Return the [X, Y] coordinate for the center point of the cell that contains the specified text.  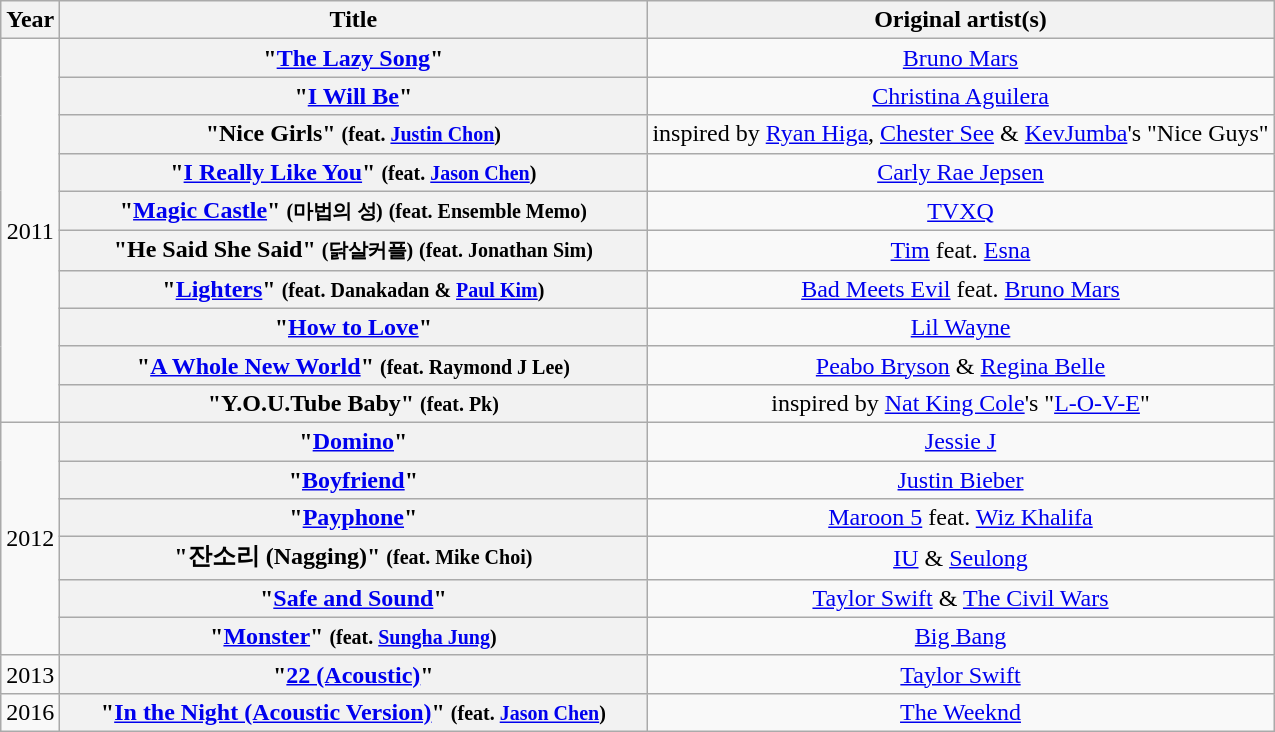
"How to Love" [354, 327]
IU & Seulong [960, 558]
"The Lazy Song" [354, 58]
Taylor Swift [960, 674]
"22 (Acoustic)" [354, 674]
"Y.O.U.Tube Baby" (feat. Pk) [354, 403]
"I Will Be" [354, 96]
"Monster" (feat. Sungha Jung) [354, 636]
inspired by Nat King Cole's "L-O-V-E" [960, 403]
Original artist(s) [960, 20]
Peabo Bryson & Regina Belle [960, 365]
"Nice Girls" (feat. Justin Chon) [354, 134]
"Boyfriend" [354, 479]
"He Said She Said" (닭살커플) (feat. Jonathan Sim) [354, 251]
Christina Aguilera [960, 96]
"Domino" [354, 441]
inspired by Ryan Higa, Chester See & KevJumba's "Nice Guys" [960, 134]
2013 [30, 674]
"A Whole New World" (feat. Raymond J Lee) [354, 365]
"Payphone" [354, 518]
Big Bang [960, 636]
Bruno Mars [960, 58]
The Weeknd [960, 712]
Jessie J [960, 441]
Carly Rae Jepsen [960, 172]
Lil Wayne [960, 327]
"Magic Castle" (마법의 성) (feat. Ensemble Memo) [354, 211]
Tim feat. Esna [960, 251]
"I Really Like You" (feat. Jason Chen) [354, 172]
"In the Night (Acoustic Version)" (feat. Jason Chen) [354, 712]
"Lighters" (feat. Danakadan & Paul Kim) [354, 289]
TVXQ [960, 211]
2012 [30, 538]
Title [354, 20]
Year [30, 20]
Maroon 5 feat. Wiz Khalifa [960, 518]
"잔소리 (Nagging)" (feat. Mike Choi) [354, 558]
2011 [30, 231]
Bad Meets Evil feat. Bruno Mars [960, 289]
2016 [30, 712]
Taylor Swift & The Civil Wars [960, 598]
"Safe and Sound" [354, 598]
Justin Bieber [960, 479]
